Find where the given text appears and provide that cell's center as [X, Y] coordinate. 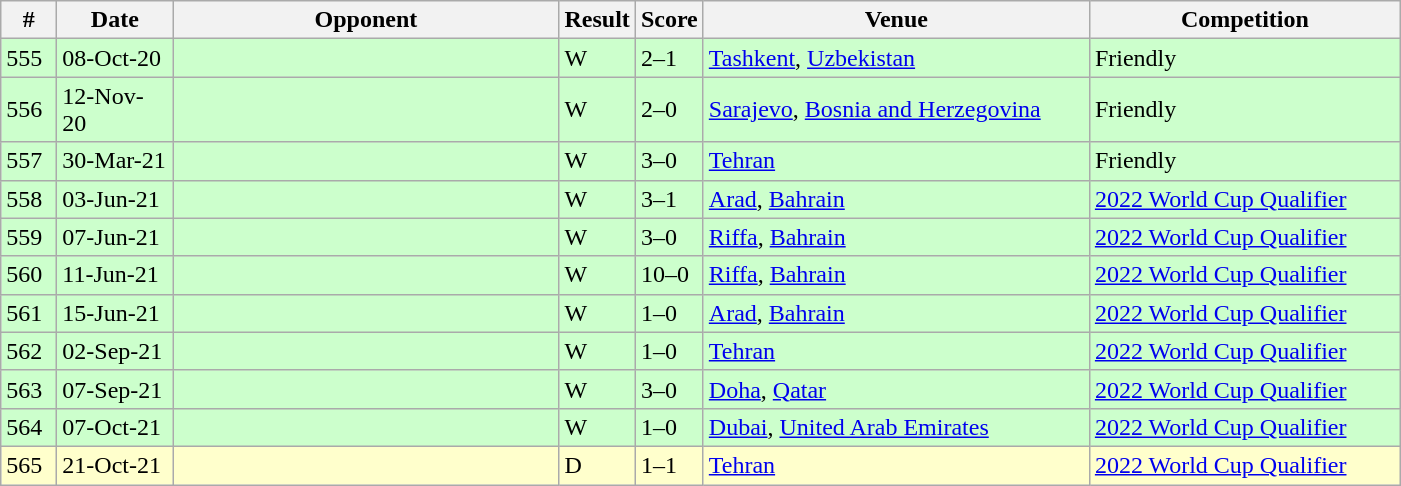
03-Jun-21 [115, 199]
02-Sep-21 [115, 351]
Result [597, 20]
557 [29, 161]
Venue [896, 20]
556 [29, 110]
3–1 [669, 199]
07-Oct-21 [115, 427]
560 [29, 275]
07-Sep-21 [115, 389]
Tashkent, Uzbekistan [896, 58]
558 [29, 199]
2–0 [669, 110]
15-Jun-21 [115, 313]
563 [29, 389]
Competition [1244, 20]
21-Oct-21 [115, 465]
11-Jun-21 [115, 275]
Dubai, United Arab Emirates [896, 427]
D [597, 465]
555 [29, 58]
561 [29, 313]
10–0 [669, 275]
# [29, 20]
565 [29, 465]
559 [29, 237]
30-Mar-21 [115, 161]
2–1 [669, 58]
1–1 [669, 465]
Score [669, 20]
08-Oct-20 [115, 58]
07-Jun-21 [115, 237]
12-Nov-20 [115, 110]
Sarajevo, Bosnia and Herzegovina [896, 110]
562 [29, 351]
Opponent [366, 20]
Doha, Qatar [896, 389]
564 [29, 427]
Date [115, 20]
